Identify which cell holds the provided text, then report its [X, Y] central coordinate. 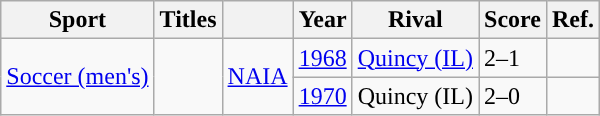
1968 [322, 58]
NAIA [258, 77]
Sport [78, 20]
Score [513, 20]
Year [322, 20]
Titles [188, 20]
Ref. [572, 20]
2–0 [513, 96]
2–1 [513, 58]
Rival [415, 20]
1970 [322, 96]
Soccer (men's) [78, 77]
